Search for the cell housing the specified text and yield its (x, y) center coordinate. 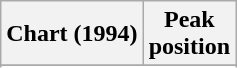
Peakposition (189, 34)
Chart (1994) (72, 34)
